Search for the cell housing the specified text and yield its (X, Y) center coordinate. 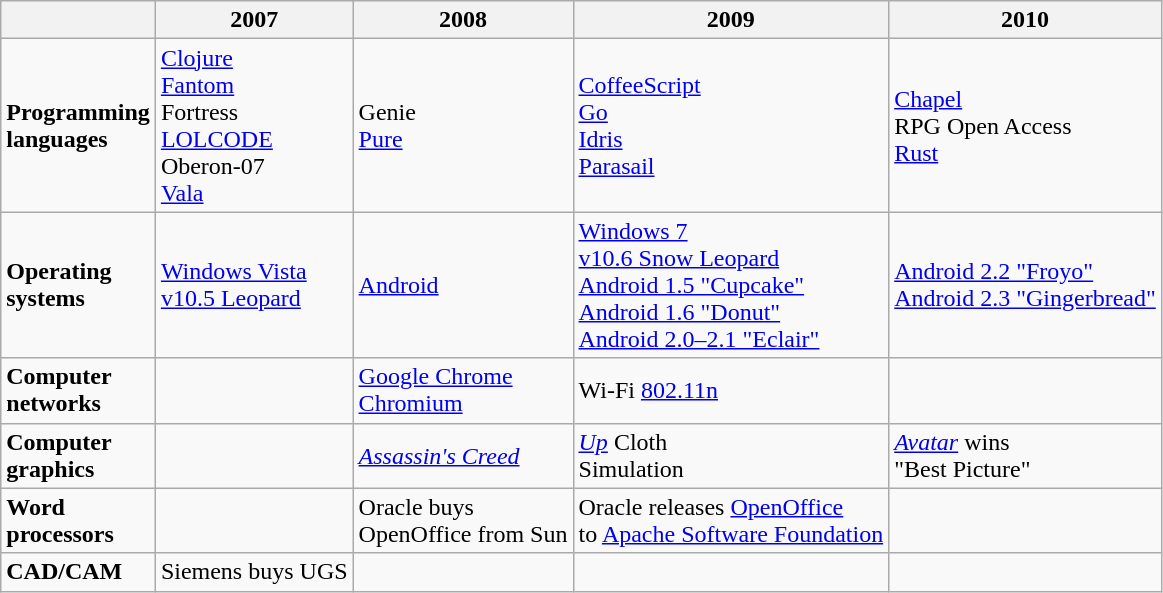
CAD/CAM (78, 572)
Google Chrome Chromium (463, 390)
Computergraphics (78, 456)
Operatingsystems (78, 285)
Programminglanguages (78, 126)
Avatar wins"Best Picture" (1026, 456)
Computernetworks (78, 390)
Oracle buysOpenOffice from Sun (463, 520)
Oracle releases OpenOfficeto Apache Software Foundation (731, 520)
2009 (731, 20)
Android (463, 285)
Wordprocessors (78, 520)
Windows Vista v10.5 Leopard (254, 285)
ChapelRPG Open AccessRust (1026, 126)
GeniePure (463, 126)
Up ClothSimulation (731, 456)
Siemens buys UGS (254, 572)
Wi-Fi 802.11n (731, 390)
Windows 7v10.6 Snow LeopardAndroid 1.5 "Cupcake"Android 1.6 "Donut" Android 2.0–2.1 "Eclair" (731, 285)
Android 2.2 "Froyo" Android 2.3 "Gingerbread" (1026, 285)
Assassin's Creed (463, 456)
2008 (463, 20)
CoffeeScriptGoIdrisParasail (731, 126)
2007 (254, 20)
2010 (1026, 20)
ClojureFantomFortressLOLCODEOberon-07Vala (254, 126)
